Identify which cell holds the provided text, then report its (X, Y) central coordinate. 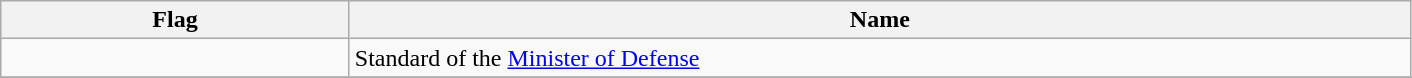
Flag (176, 20)
Name (880, 20)
Standard of the Minister of Defense (880, 58)
